Scan for the cell matching the given text and deliver its [X, Y] coordinate at center. 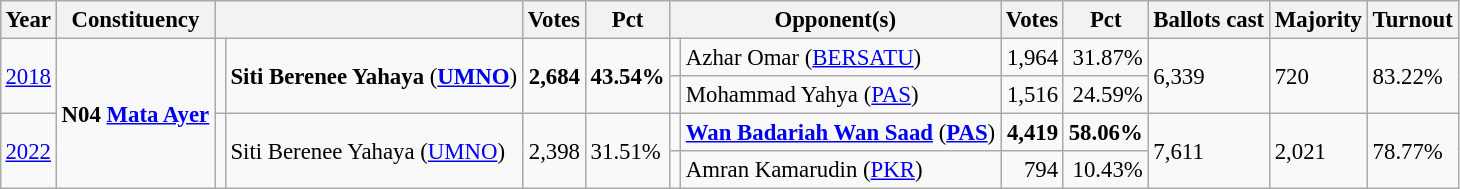
1,516 [1032, 95]
2,398 [554, 152]
31.51% [628, 152]
2022 [28, 152]
Azhar Omar (BERSATU) [841, 57]
6,339 [1208, 76]
Turnout [1412, 20]
2018 [28, 76]
Constituency [135, 20]
N04 Mata Ayer [135, 113]
Majority [1318, 20]
58.06% [1106, 133]
7,611 [1208, 152]
83.22% [1412, 76]
10.43% [1106, 170]
1,964 [1032, 57]
24.59% [1106, 95]
Amran Kamarudin (PKR) [841, 170]
720 [1318, 76]
2,684 [554, 76]
31.87% [1106, 57]
Wan Badariah Wan Saad (PAS) [841, 133]
Year [28, 20]
Ballots cast [1208, 20]
2,021 [1318, 152]
794 [1032, 170]
78.77% [1412, 152]
Mohammad Yahya (PAS) [841, 95]
Opponent(s) [836, 20]
4,419 [1032, 133]
43.54% [628, 76]
